Output the [x, y] coordinate of the center of the cell containing the given text.  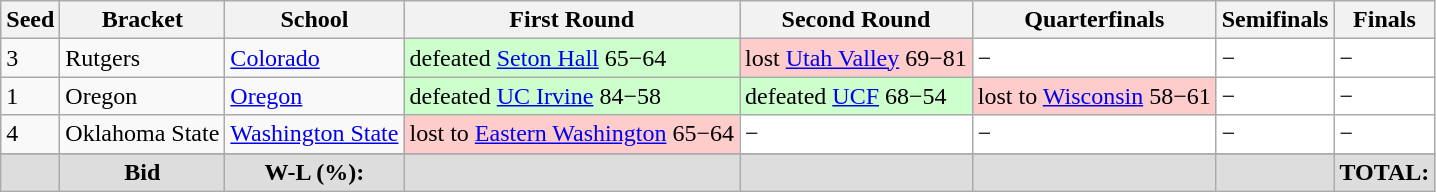
Rutgers [142, 58]
Finals [1384, 20]
Quarterfinals [1094, 20]
3 [30, 58]
TOTAL: [1384, 172]
defeated UCF 68−54 [856, 96]
Bid [142, 172]
defeated UC Irvine 84−58 [572, 96]
First Round [572, 20]
Bracket [142, 20]
1 [30, 96]
Second Round [856, 20]
Oklahoma State [142, 134]
Washington State [314, 134]
Seed [30, 20]
lost to Wisconsin 58−61 [1094, 96]
4 [30, 134]
Semifinals [1275, 20]
W-L (%): [314, 172]
School [314, 20]
lost Utah Valley 69−81 [856, 58]
lost to Eastern Washington 65−64 [572, 134]
Colorado [314, 58]
defeated Seton Hall 65−64 [572, 58]
